For the text-containing cell, return its midpoint in (X, Y) coordinate format. 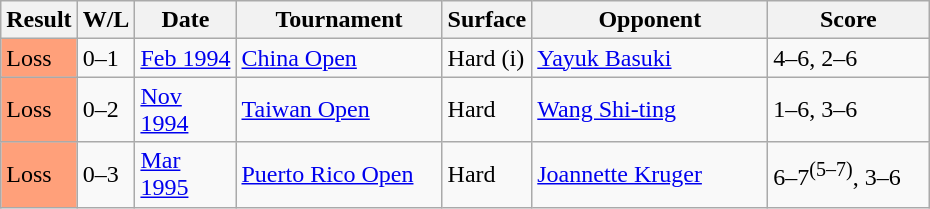
Opponent (650, 20)
4–6, 2–6 (848, 58)
Tournament (339, 20)
0–3 (106, 174)
6–7(5–7), 3–6 (848, 174)
Joannette Kruger (650, 174)
Mar 1995 (186, 174)
Taiwan Open (339, 110)
Nov 1994 (186, 110)
0–2 (106, 110)
Score (848, 20)
Wang Shi-ting (650, 110)
W/L (106, 20)
Yayuk Basuki (650, 58)
0–1 (106, 58)
Surface (487, 20)
Date (186, 20)
Puerto Rico Open (339, 174)
China Open (339, 58)
Hard (i) (487, 58)
Result (39, 20)
Feb 1994 (186, 58)
1–6, 3–6 (848, 110)
